Search for the cell housing the specified text and yield its (x, y) center coordinate. 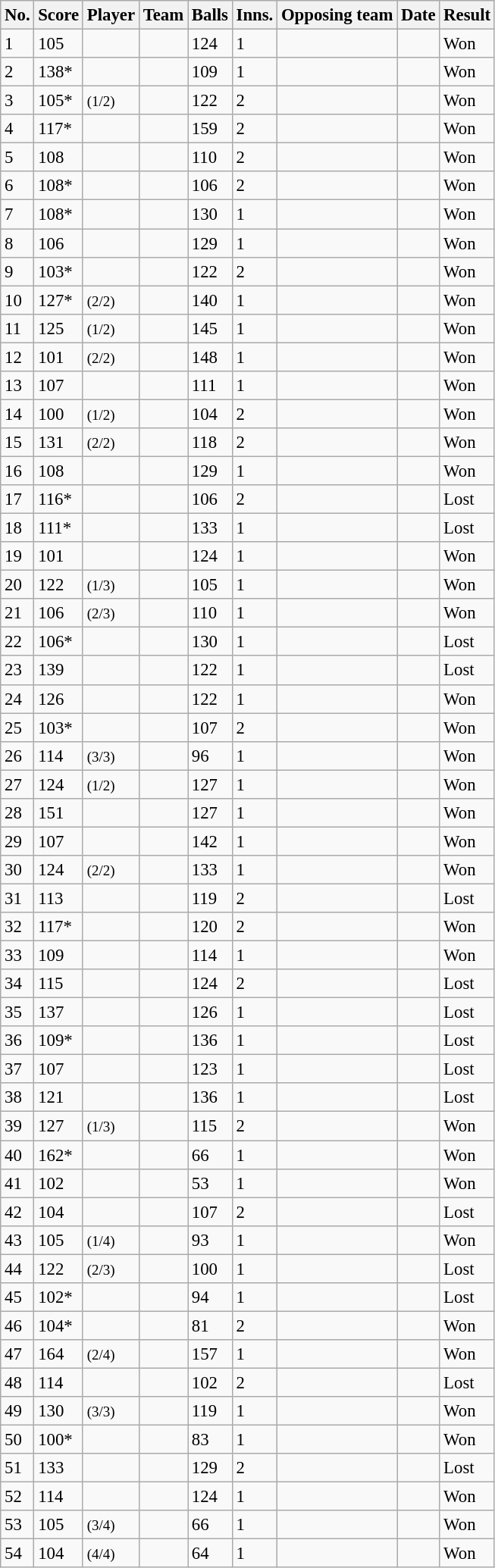
Score (59, 15)
145 (211, 328)
96 (211, 756)
(4/4) (111, 1554)
11 (17, 328)
111* (59, 528)
42 (17, 1212)
7 (17, 214)
23 (17, 671)
48 (17, 1382)
18 (17, 528)
83 (211, 1440)
116* (59, 499)
49 (17, 1411)
(1/4) (111, 1240)
5 (17, 158)
123 (211, 1069)
19 (17, 556)
100* (59, 1440)
138* (59, 72)
6 (17, 186)
33 (17, 956)
131 (59, 443)
121 (59, 1098)
64 (211, 1554)
34 (17, 984)
104* (59, 1325)
9 (17, 271)
No. (17, 15)
51 (17, 1468)
39 (17, 1126)
35 (17, 1012)
50 (17, 1440)
102* (59, 1297)
40 (17, 1155)
139 (59, 671)
27 (17, 784)
(3/4) (111, 1525)
Result (467, 15)
32 (17, 927)
137 (59, 1012)
94 (211, 1297)
45 (17, 1297)
Player (111, 15)
159 (211, 129)
Opposing team (337, 15)
81 (211, 1325)
28 (17, 813)
17 (17, 499)
140 (211, 300)
43 (17, 1240)
105* (59, 101)
31 (17, 898)
26 (17, 756)
127* (59, 300)
93 (211, 1240)
118 (211, 443)
41 (17, 1183)
8 (17, 243)
44 (17, 1269)
113 (59, 898)
47 (17, 1354)
36 (17, 1041)
106* (59, 642)
13 (17, 386)
54 (17, 1554)
109* (59, 1041)
3 (17, 101)
125 (59, 328)
120 (211, 927)
162* (59, 1155)
(2/4) (111, 1354)
37 (17, 1069)
46 (17, 1325)
21 (17, 613)
16 (17, 471)
Date (418, 15)
38 (17, 1098)
30 (17, 870)
10 (17, 300)
25 (17, 728)
14 (17, 414)
164 (59, 1354)
12 (17, 357)
52 (17, 1497)
148 (211, 357)
151 (59, 813)
4 (17, 129)
29 (17, 841)
157 (211, 1354)
15 (17, 443)
Balls (211, 15)
Inns. (255, 15)
142 (211, 841)
111 (211, 386)
22 (17, 642)
20 (17, 585)
Team (163, 15)
24 (17, 699)
